For the text-containing cell, return its midpoint in (X, Y) coordinate format. 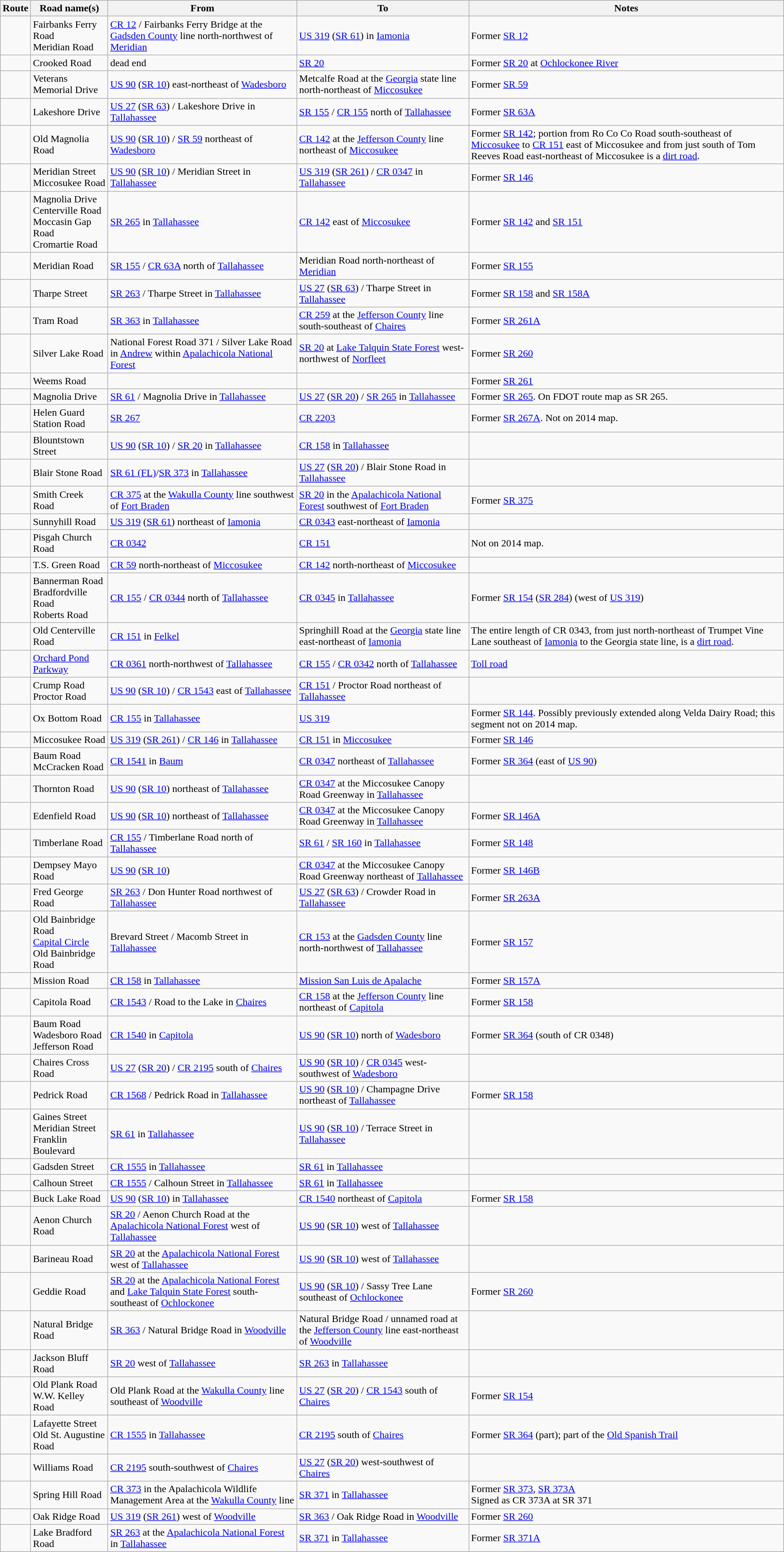
SR 363 / Natural Bridge Road in Woodville (203, 1330)
Gadsden Street (70, 1167)
CR 142 north-northeast of Miccosukee (383, 565)
Not on 2014 map. (626, 543)
Buck Lake Road (70, 1198)
Former SR 263A (626, 898)
To (383, 8)
CR 151 (383, 543)
Former SR 375 (626, 500)
US 27 (SR 63) / Lakeshore Drive in Tallahassee (203, 111)
SR 263 at the Apalachicola National Forest in Tallahassee (203, 1538)
US 319 (SR 261) / CR 146 in Tallahassee (203, 740)
SR 20 / Aenon Church Road at the Apalachicola National Forest west of Tallahassee (203, 1226)
US 319 (SR 61) in Iamonia (383, 36)
Former SR 364 (part); part of the Old Spanish Trail (626, 1435)
Springhill Road at the Georgia state line east-northeast of Iamonia (383, 636)
Brevard Street / Macomb Street in Tallahassee (203, 942)
Aenon Church Road (70, 1226)
US 90 (SR 10) north of Wadesboro (383, 1035)
US 27 (SR 20) / Blair Stone Road in Tallahassee (383, 473)
Former SR 261 (626, 381)
US 27 (SR 20) / CR 2195 south of Chaires (203, 1068)
Timberlane Road (70, 843)
Veterans Memorial Drive (70, 85)
US 27 (SR 20) / CR 1543 south of Chaires (383, 1396)
SR 20 in the Apalachicola National Forest southwest of Fort Braden (383, 500)
Fairbanks Ferry RoadMeridian Road (70, 36)
CR 0343 east-northeast of Iamonia (383, 522)
Baum RoadWadesboro RoadJefferson Road (70, 1035)
US 90 (SR 10) / Champagne Drive northeast of Tallahassee (383, 1095)
Former SR 59 (626, 85)
Oak Ridge Road (70, 1516)
US 90 (SR 10) east-northeast of Wadesboro (203, 85)
Blountstown Street (70, 446)
CR 373 in the Apalachicola Wildlife Management Area at the Wakulla County line (203, 1495)
Mission San Luis de Apalache (383, 980)
Lafayette StreetOld St. Augustine Road (70, 1435)
US 90 (SR 10) / CR 0345 west-southwest of Wadesboro (383, 1068)
Notes (626, 8)
US 90 (SR 10) / SR 20 in Tallahassee (203, 446)
CR 0345 in Tallahassee (383, 598)
SR 267 (203, 418)
Pisgah Church Road (70, 543)
Former SR 157A (626, 980)
Sunnyhill Road (70, 522)
Old Centerville Road (70, 636)
Capitola Road (70, 1002)
Former SR 364 (south of CR 0348) (626, 1035)
CR 1540 northeast of Capitola (383, 1198)
US 319 (383, 718)
US 319 (SR 261) / CR 0347 in Tallahassee (383, 178)
Edenfield Road (70, 816)
US 27 (SR 63) / Tharpe Street in Tallahassee (383, 293)
CR 0347 northeast of Tallahassee (383, 761)
Former SR 371A (626, 1538)
Silver Lake Road (70, 353)
CR 1568 / Pedrick Road in Tallahassee (203, 1095)
CR 1541 in Baum (203, 761)
SR 20 west of Tallahassee (203, 1363)
US 90 (SR 10) / Meridian Street in Tallahassee (203, 178)
SR 61 / SR 160 in Tallahassee (383, 843)
Barineau Road (70, 1259)
SR 155 / CR 155 north of Tallahassee (383, 111)
US 90 (SR 10) / Terrace Street in Tallahassee (383, 1134)
SR 263 / Tharpe Street in Tallahassee (203, 293)
Former SR 267A. Not on 2014 map. (626, 418)
SR 263 / Don Hunter Road northwest of Tallahassee (203, 898)
Road name(s) (70, 8)
Former SR 148 (626, 843)
Helen Guard Station Road (70, 418)
Crump RoadProctor Road (70, 691)
Thornton Road (70, 789)
Former SR 154 (626, 1396)
CR 158 at the Jefferson County line northeast of Capitola (383, 1002)
Old Bainbridge RoadCapital CircleOld Bainbridge Road (70, 942)
Weems Road (70, 381)
CR 59 north-northeast of Miccosukee (203, 565)
Lakeshore Drive (70, 111)
CR 142 east of Miccosukee (383, 222)
The entire length of CR 0343, from just north-northeast of Trumpet Vine Lane southeast of Iamonia to the Georgia state line, is a dirt road. (626, 636)
SR 20 (383, 63)
US 27 (SR 63) / Crowder Road in Tallahassee (383, 898)
Former SR 142 and SR 151 (626, 222)
SR 61 (FL)/SR 373 in Tallahassee (203, 473)
CR 0342 (203, 543)
Mission Road (70, 980)
US 90 (SR 10) in Tallahassee (203, 1198)
Dempsey Mayo Road (70, 871)
Metcalfe Road at the Georgia state line north-northeast of Miccosukee (383, 85)
Former SR 12 (626, 36)
CR 151 / Proctor Road northeast of Tallahassee (383, 691)
SR 265 in Tallahassee (203, 222)
US 90 (SR 10) / CR 1543 east of Tallahassee (203, 691)
T.S. Green Road (70, 565)
Toll road (626, 664)
dead end (203, 63)
CR 12 / Fairbanks Ferry Bridge at the Gadsden County line north-northwest of Meridian (203, 36)
Fred George Road (70, 898)
CR 155 in Tallahassee (203, 718)
Meridian Road (70, 266)
Former SR 364 (east of US 90) (626, 761)
CR 1543 / Road to the Lake in Chaires (203, 1002)
Route (15, 8)
CR 155 / CR 0342 north of Tallahassee (383, 664)
Meridian Road north-northeast of Meridian (383, 266)
CR 259 at the Jefferson County line south-southeast of Chaires (383, 320)
Miccosukee Road (70, 740)
Old Plank RoadW.W. Kelley Road (70, 1396)
Jackson Bluff Road (70, 1363)
Crooked Road (70, 63)
US 319 (SR 261) west of Woodville (203, 1516)
Former SR 146A (626, 816)
CR 151 in Felkel (203, 636)
US 90 (SR 10) / Sassy Tree Lane southeast of Ochlockonee (383, 1292)
CR 1540 in Capitola (203, 1035)
SR 263 in Tallahassee (383, 1363)
Spring Hill Road (70, 1495)
Williams Road (70, 1467)
Meridian StreetMiccosukee Road (70, 178)
Chaires Cross Road (70, 1068)
Former SR 154 (SR 284) (west of US 319) (626, 598)
Former SR 373, SR 373ASigned as CR 373A at SR 371 (626, 1495)
CR 0347 at the Miccosukee Canopy Road Greenway northeast of Tallahassee (383, 871)
CR 2195 south of Chaires (383, 1435)
CR 0361 north-northwest of Tallahassee (203, 664)
From (203, 8)
Tram Road (70, 320)
Geddie Road (70, 1292)
Former SR 155 (626, 266)
Pedrick Road (70, 1095)
Old Plank Road at the Wakulla County line southeast of Woodville (203, 1396)
SR 363 in Tallahassee (203, 320)
Baum RoadMcCracken Road (70, 761)
Blair Stone Road (70, 473)
SR 20 at the Apalachicola National Forest and Lake Talquin State Forest south-southeast of Ochlockonee (203, 1292)
CR 1555 / Calhoun Street in Tallahassee (203, 1182)
Former SR 146B (626, 871)
US 27 (SR 20) west-southwest of Chaires (383, 1467)
Tharpe Street (70, 293)
Former SR 63A (626, 111)
Bannerman RoadBradfordville RoadRoberts Road (70, 598)
Magnolia Drive (70, 397)
US 90 (SR 10) (203, 871)
US 90 (SR 10) / SR 59 northeast of Wadesboro (203, 145)
SR 61 / Magnolia Drive in Tallahassee (203, 397)
Old Magnolia Road (70, 145)
CR 2195 south-southwest of Chaires (203, 1467)
CR 153 at the Gadsden County line north-northwest of Tallahassee (383, 942)
US 319 (SR 61) northeast of Iamonia (203, 522)
Ox Bottom Road (70, 718)
Orchard Pond Parkway (70, 664)
Natural Bridge Road / unnamed road at the Jefferson County line east-northeast of Woodville (383, 1330)
Magnolia DriveCenterville RoadMoccasin Gap RoadCromartie Road (70, 222)
Lake Bradford Road (70, 1538)
SR 20 at the Apalachicola National Forest west of Tallahassee (203, 1259)
CR 142 at the Jefferson County line northeast of Miccosukee (383, 145)
US 27 (SR 20) / SR 265 in Tallahassee (383, 397)
Smith Creek Road (70, 500)
SR 363 / Oak Ridge Road in Woodville (383, 1516)
Gaines StreetMeridian StreetFranklin Boulevard (70, 1134)
National Forest Road 371 / Silver Lake Road in Andrew within Apalachicola National Forest (203, 353)
CR 155 / Timberlane Road north of Tallahassee (203, 843)
Calhoun Street (70, 1182)
CR 155 / CR 0344 north of Tallahassee (203, 598)
CR 2203 (383, 418)
Former SR 265. On FDOT route map as SR 265. (626, 397)
SR 155 / CR 63A north of Tallahassee (203, 266)
Former SR 144. Possibly previously extended along Velda Dairy Road; this segment not on 2014 map. (626, 718)
Former SR 158 and SR 158A (626, 293)
Former SR 20 at Ochlockonee River (626, 63)
Natural Bridge Road (70, 1330)
SR 20 at Lake Talquin State Forest west-northwest of Norfleet (383, 353)
Former SR 157 (626, 942)
CR 151 in Miccosukee (383, 740)
CR 375 at the Wakulla County line southwest of Fort Braden (203, 500)
Former SR 261A (626, 320)
